Determine the (X, Y) coordinate at the center of the cell enclosing the given text.  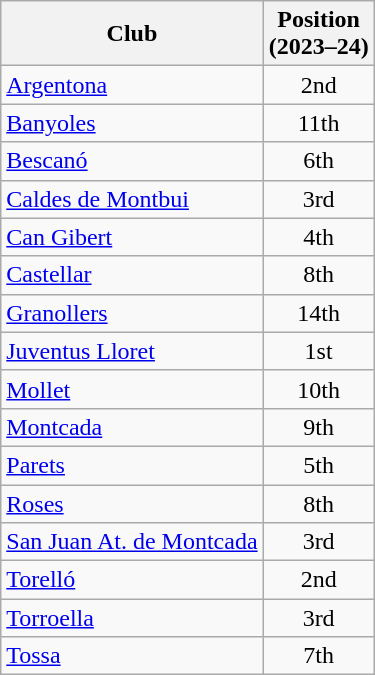
Tossa (132, 656)
6th (318, 161)
Position(2023–24) (318, 34)
Granollers (132, 313)
Torelló (132, 580)
1st (318, 351)
Caldes de Montbui (132, 199)
Mollet (132, 389)
Club (132, 34)
Can Gibert (132, 237)
4th (318, 237)
Torroella (132, 618)
7th (318, 656)
11th (318, 123)
14th (318, 313)
Roses (132, 503)
5th (318, 465)
Montcada (132, 427)
9th (318, 427)
Bescanó (132, 161)
Parets (132, 465)
Argentona (132, 85)
San Juan At. de Montcada (132, 542)
10th (318, 389)
Banyoles (132, 123)
Juventus Lloret (132, 351)
Castellar (132, 275)
